Locate the cell with the specified text and output its [X, Y] center coordinate. 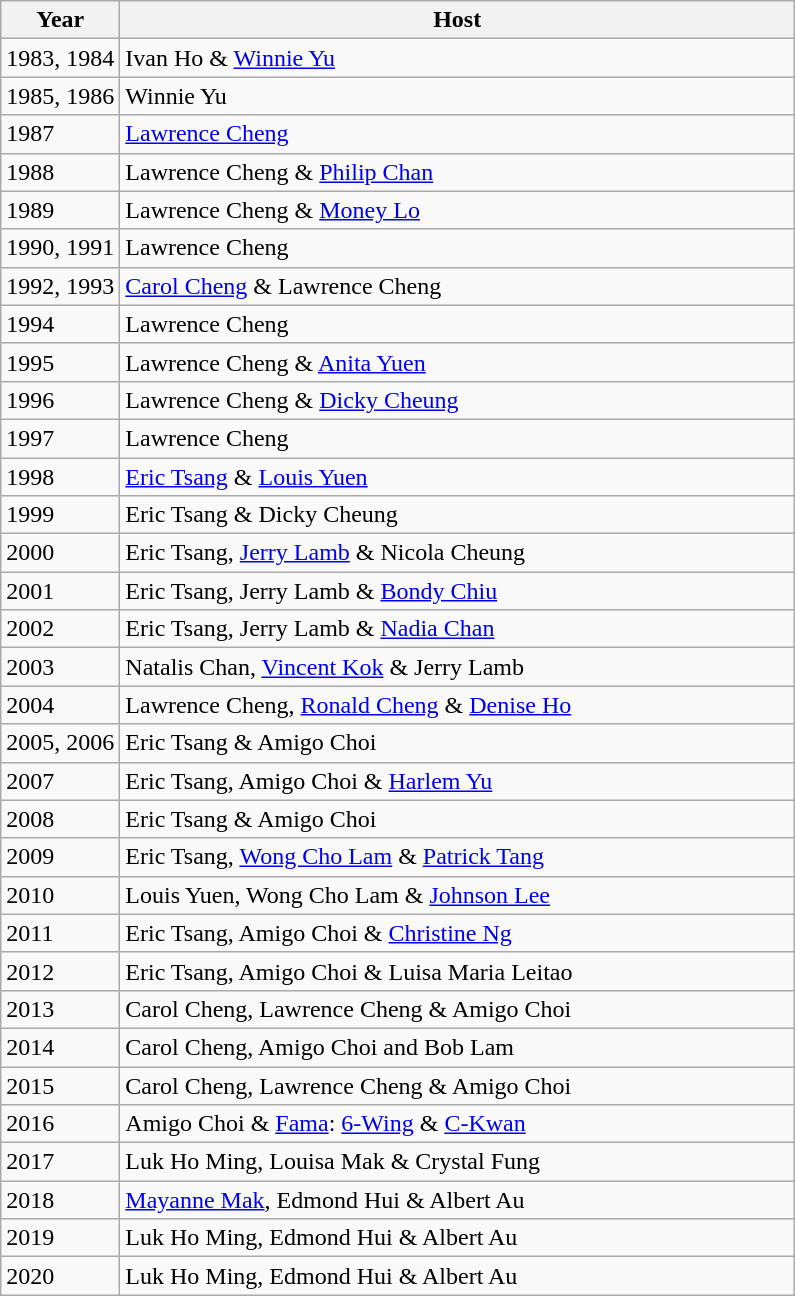
Eric Tsang, Amigo Choi & Harlem Yu [458, 781]
2018 [60, 1200]
1985, 1986 [60, 96]
Eric Tsang & Dicky Cheung [458, 515]
2015 [60, 1085]
Natalis Chan, Vincent Kok & Jerry Lamb [458, 667]
2007 [60, 781]
2005, 2006 [60, 743]
2011 [60, 933]
1998 [60, 477]
Lawrence Cheng & Philip Chan [458, 172]
1989 [60, 210]
1992, 1993 [60, 286]
1983, 1984 [60, 58]
2014 [60, 1047]
1988 [60, 172]
1995 [60, 362]
2008 [60, 819]
1990, 1991 [60, 248]
Eric Tsang & Louis Yuen [458, 477]
2013 [60, 1009]
2020 [60, 1276]
2010 [60, 895]
Carol Cheng & Lawrence Cheng [458, 286]
Lawrence Cheng, Ronald Cheng & Denise Ho [458, 705]
2017 [60, 1162]
Eric Tsang, Jerry Lamb & Nicola Cheung [458, 553]
Lawrence Cheng & Anita Yuen [458, 362]
Eric Tsang, Amigo Choi & Christine Ng [458, 933]
2002 [60, 629]
Carol Cheng, Amigo Choi and Bob Lam [458, 1047]
1997 [60, 438]
1999 [60, 515]
1996 [60, 400]
Eric Tsang, Jerry Lamb & Bondy Chiu [458, 591]
Host [458, 20]
2009 [60, 857]
2000 [60, 553]
Mayanne Mak, Edmond Hui & Albert Au [458, 1200]
Lawrence Cheng & Dicky Cheung [458, 400]
Eric Tsang, Wong Cho Lam & Patrick Tang [458, 857]
Ivan Ho & Winnie Yu [458, 58]
2012 [60, 971]
Louis Yuen, Wong Cho Lam & Johnson Lee [458, 895]
1987 [60, 134]
Luk Ho Ming, Louisa Mak & Crystal Fung [458, 1162]
2003 [60, 667]
Lawrence Cheng & Money Lo [458, 210]
2016 [60, 1124]
Amigo Choi & Fama: 6-Wing & C-Kwan [458, 1124]
Year [60, 20]
2019 [60, 1238]
Eric Tsang, Amigo Choi & Luisa Maria Leitao [458, 971]
2004 [60, 705]
Eric Tsang, Jerry Lamb & Nadia Chan [458, 629]
1994 [60, 324]
Winnie Yu [458, 96]
2001 [60, 591]
